Capture the cell that displays the provided text and extract its (x, y) central coordinate. 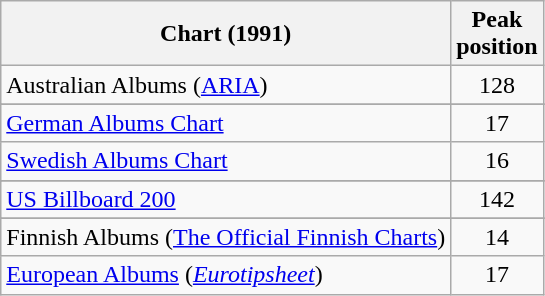
European Albums (Eurotipsheet) (226, 275)
14 (497, 237)
US Billboard 200 (226, 199)
Swedish Albums Chart (226, 161)
Finnish Albums (The Official Finnish Charts) (226, 237)
142 (497, 199)
Peakposition (497, 34)
128 (497, 85)
Chart (1991) (226, 34)
Australian Albums (ARIA) (226, 85)
German Albums Chart (226, 123)
16 (497, 161)
